Determine the [X, Y] coordinate at the center of the cell enclosing the given text.  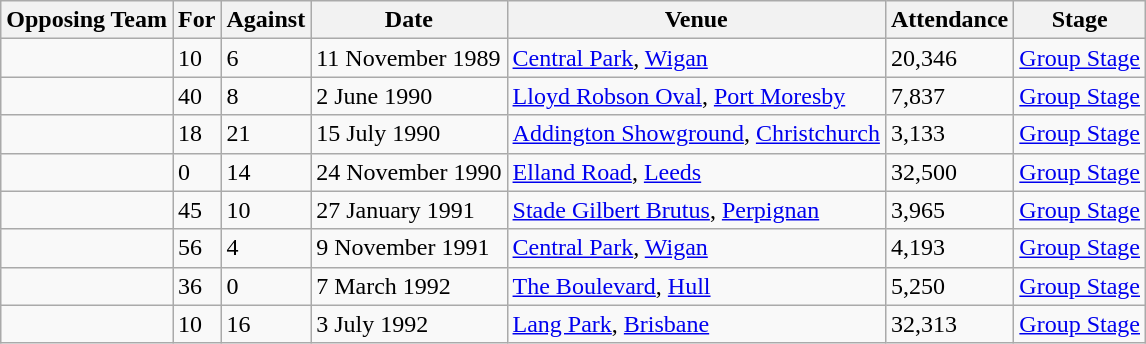
Venue [696, 20]
24 November 1990 [409, 172]
21 [266, 134]
56 [197, 248]
9 November 1991 [409, 248]
3,133 [949, 134]
Date [409, 20]
Lang Park, Brisbane [696, 324]
Stage [1080, 20]
40 [197, 96]
The Boulevard, Hull [696, 286]
20,346 [949, 58]
7,837 [949, 96]
Opposing Team [87, 20]
32,500 [949, 172]
Elland Road, Leeds [696, 172]
Against [266, 20]
18 [197, 134]
Addington Showground, Christchurch [696, 134]
16 [266, 324]
3 July 1992 [409, 324]
8 [266, 96]
36 [197, 286]
27 January 1991 [409, 210]
4,193 [949, 248]
Lloyd Robson Oval, Port Moresby [696, 96]
15 July 1990 [409, 134]
7 March 1992 [409, 286]
2 June 1990 [409, 96]
Attendance [949, 20]
5,250 [949, 286]
45 [197, 210]
4 [266, 248]
32,313 [949, 324]
3,965 [949, 210]
6 [266, 58]
14 [266, 172]
For [197, 20]
11 November 1989 [409, 58]
Stade Gilbert Brutus, Perpignan [696, 210]
